Provide the [X, Y] coordinate of the cell's center where the given text is located.  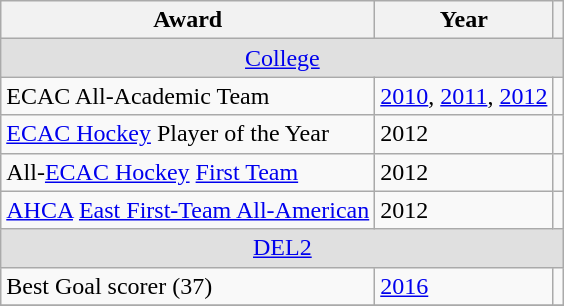
2016 [464, 286]
ECAC All-Academic Team [188, 96]
Award [188, 20]
DEL2 [282, 248]
AHCA East First-Team All-American [188, 210]
College [282, 58]
Year [464, 20]
Best Goal scorer (37) [188, 286]
ECAC Hockey Player of the Year [188, 134]
2010, 2011, 2012 [464, 96]
All-ECAC Hockey First Team [188, 172]
